Provide the [x, y] coordinate of the cell's center where the given text is located.  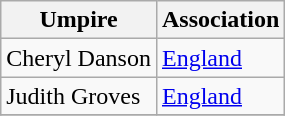
Judith Groves [79, 96]
Umpire [79, 20]
Association [220, 20]
Cheryl Danson [79, 58]
